Output the (x, y) coordinate of the center of the cell containing the given text.  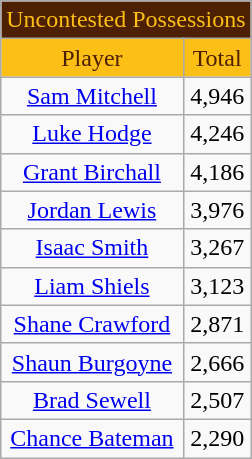
Grant Birchall (92, 172)
Chance Bateman (92, 438)
Brad Sewell (92, 400)
Luke Hodge (92, 134)
Shane Crawford (92, 324)
2,507 (217, 400)
2,666 (217, 362)
Sam Mitchell (92, 96)
Isaac Smith (92, 248)
4,246 (217, 134)
Jordan Lewis (92, 210)
Player (92, 58)
Uncontested Possessions (126, 20)
3,976 (217, 210)
4,186 (217, 172)
3,267 (217, 248)
2,290 (217, 438)
Total (217, 58)
3,123 (217, 286)
Liam Shiels (92, 286)
4,946 (217, 96)
Shaun Burgoyne (92, 362)
2,871 (217, 324)
